Determine the [x, y] coordinate at the center of the cell enclosing the given text.  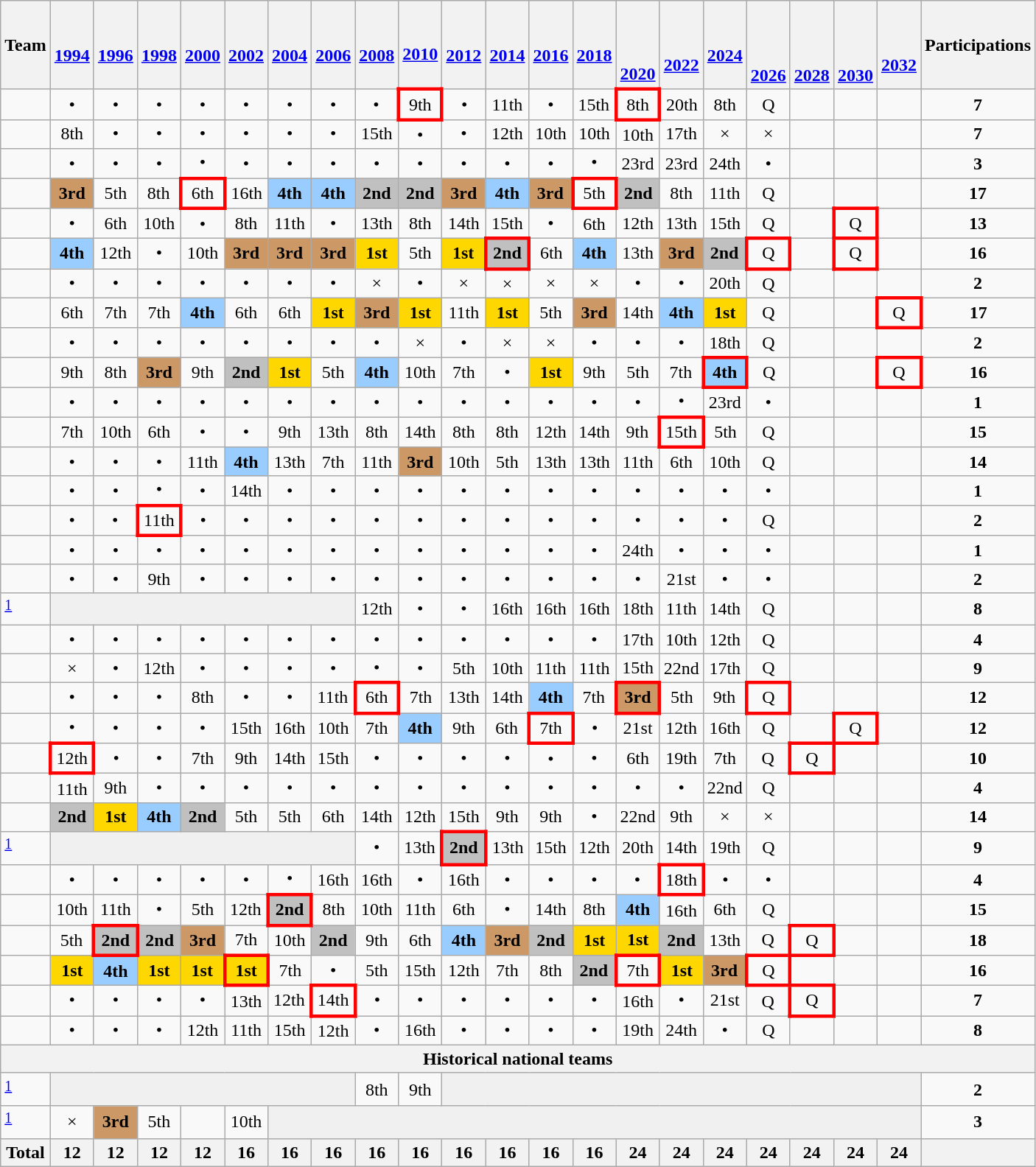
1998 [159, 46]
2000 [202, 46]
2032 [899, 46]
2028 [812, 46]
Historical national teams [518, 1059]
2010 [420, 46]
Participations [979, 46]
2008 [377, 46]
2016 [551, 46]
2024 [725, 46]
2030 [855, 46]
2004 [290, 46]
2026 [768, 46]
2020 [638, 46]
2014 [507, 46]
Total [26, 1152]
1996 [115, 46]
2006 [333, 46]
18 [979, 940]
2002 [246, 46]
13 [979, 224]
2012 [464, 46]
2022 [681, 46]
10 [979, 759]
2018 [594, 46]
1994 [72, 46]
Team [26, 46]
